Capture the cell that displays the provided text and extract its [x, y] central coordinate. 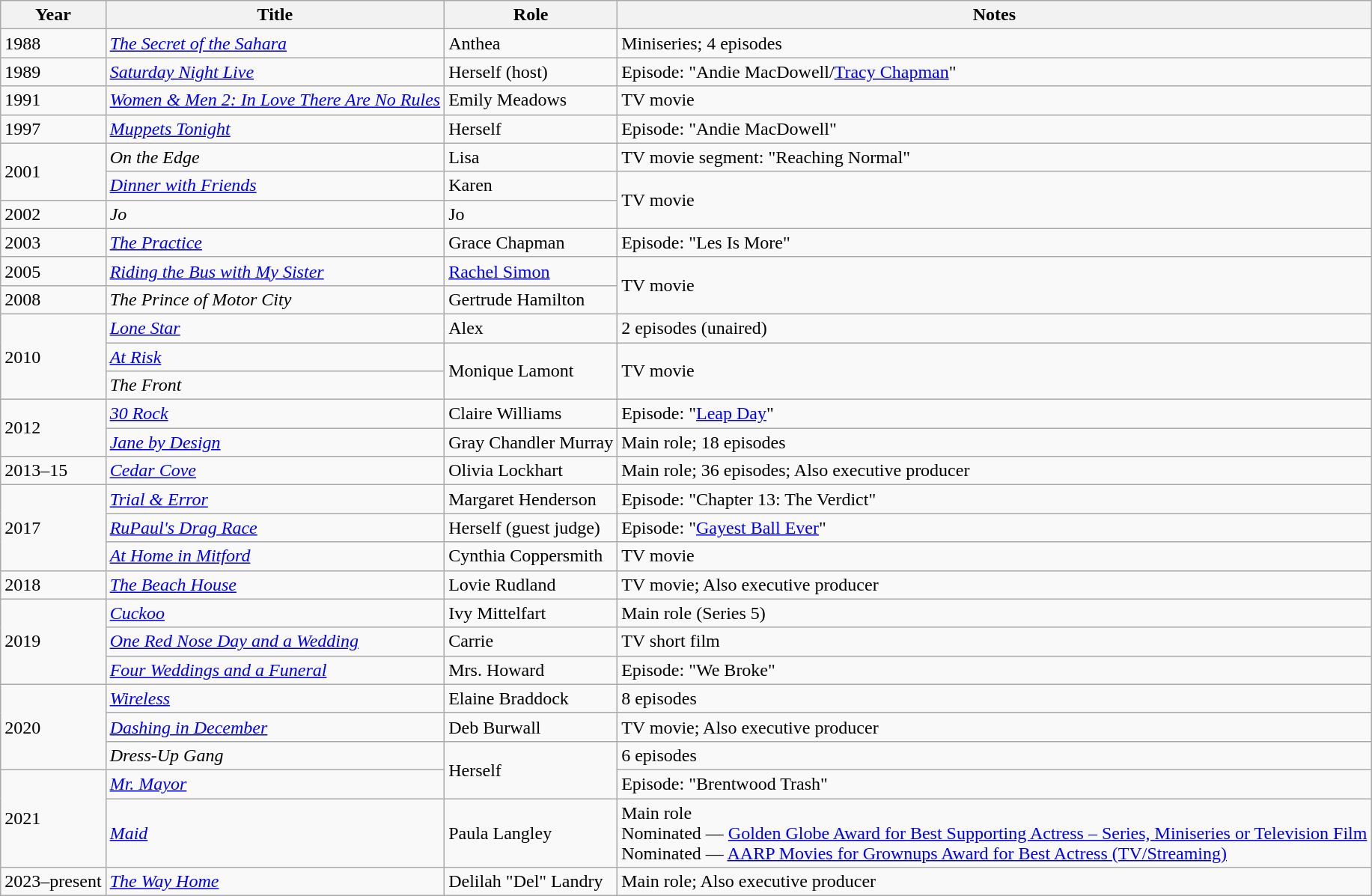
Alex [531, 328]
2013–15 [53, 471]
Gertrude Hamilton [531, 299]
Herself (host) [531, 72]
2020 [53, 727]
Mrs. Howard [531, 670]
2012 [53, 428]
Jane by Design [275, 442]
1988 [53, 43]
Main role (Series 5) [994, 613]
Episode: "Andie MacDowell" [994, 129]
2023–present [53, 882]
Cynthia Coppersmith [531, 556]
Role [531, 15]
Olivia Lockhart [531, 471]
8 episodes [994, 698]
Four Weddings and a Funeral [275, 670]
Episode: "Andie MacDowell/Tracy Chapman" [994, 72]
Episode: "Brentwood Trash" [994, 784]
Ivy Mittelfart [531, 613]
Elaine Braddock [531, 698]
Delilah "Del" Landry [531, 882]
The Practice [275, 243]
Title [275, 15]
1997 [53, 129]
1991 [53, 100]
Lovie Rudland [531, 585]
Trial & Error [275, 499]
Episode: "Gayest Ball Ever" [994, 528]
Claire Williams [531, 414]
2008 [53, 299]
Main role; Also executive producer [994, 882]
Cedar Cove [275, 471]
Lone Star [275, 328]
Miniseries; 4 episodes [994, 43]
2019 [53, 641]
The Beach House [275, 585]
The Front [275, 385]
Lisa [531, 157]
2003 [53, 243]
2021 [53, 818]
TV movie segment: "Reaching Normal" [994, 157]
Herself (guest judge) [531, 528]
RuPaul's Drag Race [275, 528]
Mr. Mayor [275, 784]
Episode: "We Broke" [994, 670]
Main role; 36 episodes; Also executive producer [994, 471]
2017 [53, 528]
Carrie [531, 641]
Margaret Henderson [531, 499]
Anthea [531, 43]
Maid [275, 832]
TV short film [994, 641]
At Home in Mitford [275, 556]
Rachel Simon [531, 271]
The Way Home [275, 882]
At Risk [275, 357]
2 episodes (unaired) [994, 328]
Emily Meadows [531, 100]
1989 [53, 72]
Grace Chapman [531, 243]
One Red Nose Day and a Wedding [275, 641]
6 episodes [994, 755]
Main role; 18 episodes [994, 442]
The Prince of Motor City [275, 299]
Episode: "Chapter 13: The Verdict" [994, 499]
2010 [53, 356]
Cuckoo [275, 613]
Monique Lamont [531, 371]
Deb Burwall [531, 727]
On the Edge [275, 157]
2018 [53, 585]
Episode: "Leap Day" [994, 414]
Saturday Night Live [275, 72]
2002 [53, 214]
2001 [53, 171]
Notes [994, 15]
Year [53, 15]
Episode: "Les Is More" [994, 243]
Women & Men 2: In Love There Are No Rules [275, 100]
30 Rock [275, 414]
Riding the Bus with My Sister [275, 271]
Dinner with Friends [275, 186]
Karen [531, 186]
Muppets Tonight [275, 129]
Dashing in December [275, 727]
Dress-Up Gang [275, 755]
Gray Chandler Murray [531, 442]
The Secret of the Sahara [275, 43]
Wireless [275, 698]
Paula Langley [531, 832]
2005 [53, 271]
